Detect which cell encompasses the target text, then output its [x, y] center coordinate. 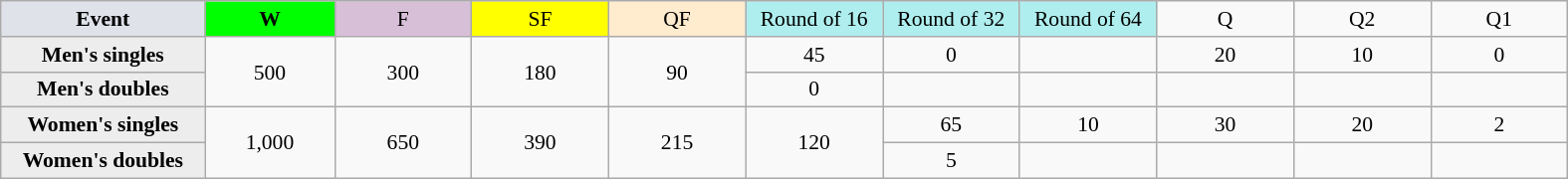
390 [541, 143]
Event [104, 19]
300 [403, 72]
180 [541, 72]
QF [677, 19]
Q1 [1499, 19]
Men's singles [104, 55]
1,000 [270, 143]
Women's singles [104, 125]
Round of 32 [951, 19]
SF [541, 19]
215 [677, 143]
Q [1226, 19]
500 [270, 72]
65 [951, 125]
Q2 [1362, 19]
Women's doubles [104, 161]
5 [951, 161]
45 [814, 55]
90 [677, 72]
120 [814, 143]
Round of 16 [814, 19]
F [403, 19]
Round of 64 [1088, 19]
2 [1499, 125]
Men's doubles [104, 89]
30 [1226, 125]
W [270, 19]
650 [403, 143]
